Determine the (x, y) coordinate at the center of the cell enclosing the given text.  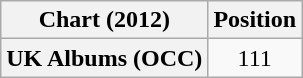
UK Albums (OCC) (104, 58)
Position (255, 20)
Chart (2012) (104, 20)
111 (255, 58)
